Return [x, y] of the center of cell containing provided text 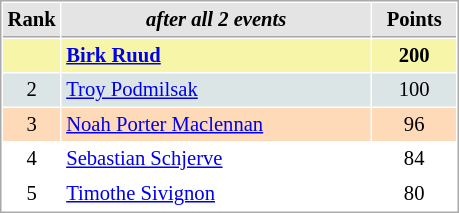
80 [414, 194]
Timothe Sivignon [216, 194]
2 [32, 90]
Sebastian Schjerve [216, 158]
84 [414, 158]
Rank [32, 20]
100 [414, 90]
200 [414, 56]
Troy Podmilsak [216, 90]
96 [414, 124]
Birk Ruud [216, 56]
Noah Porter Maclennan [216, 124]
4 [32, 158]
5 [32, 194]
after all 2 events [216, 20]
3 [32, 124]
Points [414, 20]
